Capture the cell that displays the provided text and extract its [x, y] central coordinate. 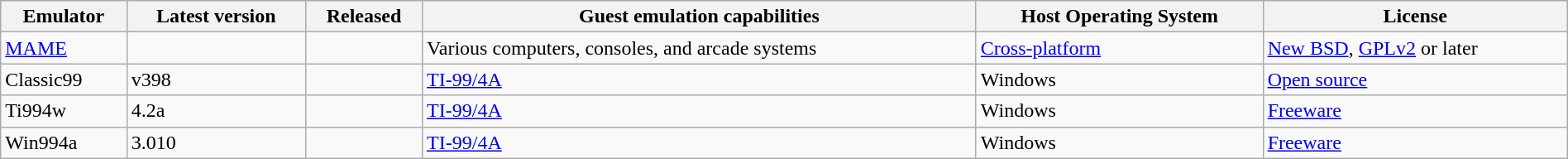
Various computers, consoles, and arcade systems [700, 48]
Classic99 [64, 79]
Cross-platform [1120, 48]
3.010 [216, 142]
Open source [1415, 79]
Host Operating System [1120, 17]
Ti994w [64, 111]
v398 [216, 79]
New BSD, GPLv2 or later [1415, 48]
MAME [64, 48]
Latest version [216, 17]
Emulator [64, 17]
Released [364, 17]
4.2a [216, 111]
Guest emulation capabilities [700, 17]
License [1415, 17]
Win994a [64, 142]
